Return the [X, Y] coordinate for the center point of the cell that contains the specified text.  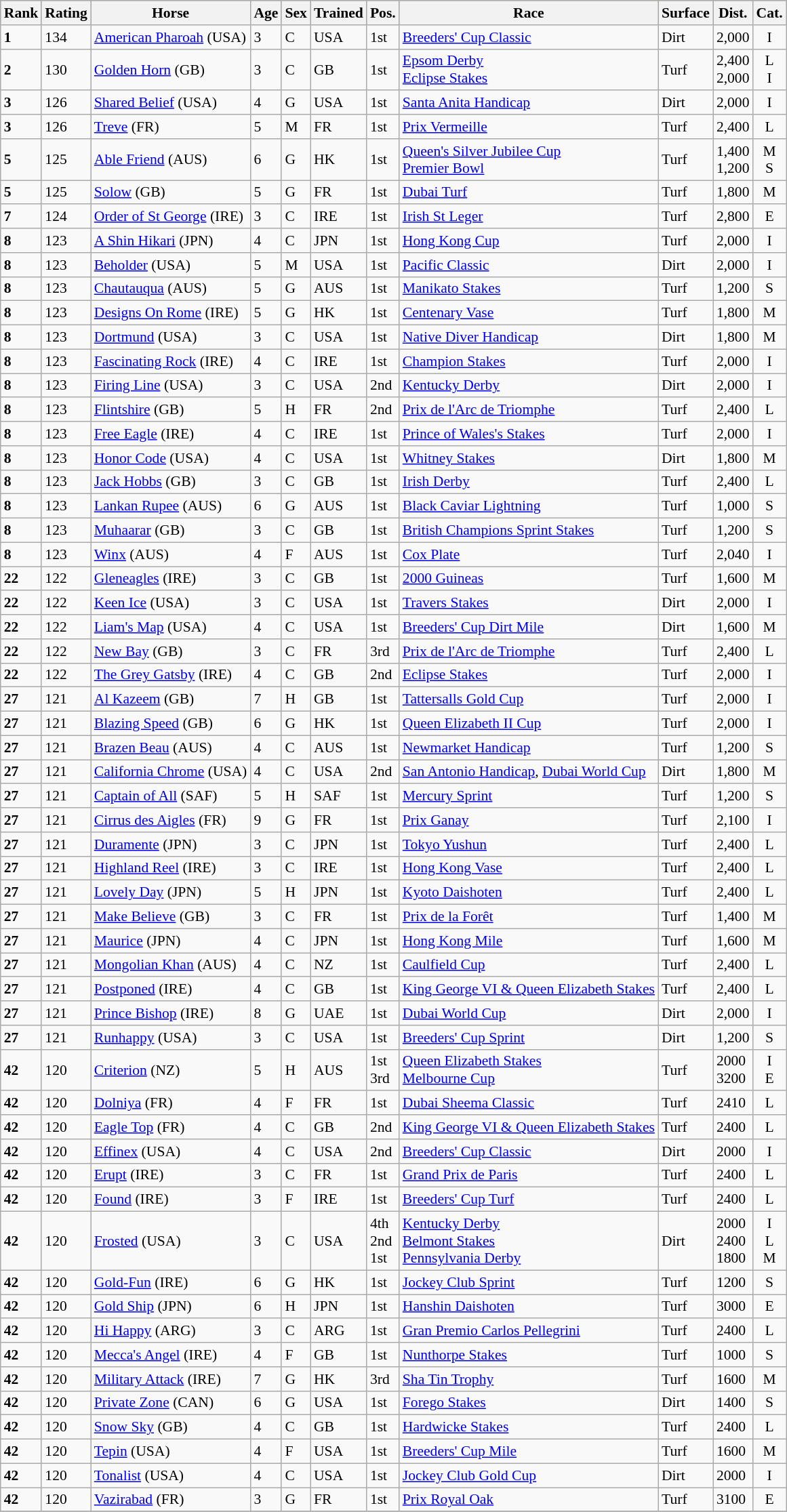
Cat. [770, 13]
Treve (FR) [171, 127]
Race [529, 13]
1 [22, 37]
Queen's Silver Jubilee CupPremier Bowl [529, 160]
Effinex (USA) [171, 1151]
124 [66, 217]
Pos. [383, 13]
Dubai Sheema Classic [529, 1103]
Breeders' Cup Turf [529, 1200]
Flintshire (GB) [171, 410]
The Grey Gatsby (IRE) [171, 675]
Black Caviar Lightning [529, 506]
Jack Hobbs (GB) [171, 482]
Prix de la Forêt [529, 917]
20003200 [733, 1069]
Honor Code (USA) [171, 458]
Epsom DerbyEclipse Stakes [529, 69]
New Bay (GB) [171, 651]
Dubai World Cup [529, 1013]
MS [770, 160]
California Chrome (USA) [171, 772]
Gran Premio Carlos Pellegrini [529, 1331]
Hanshin Daishoten [529, 1307]
Hong Kong Mile [529, 941]
Jockey Club Gold Cup [529, 1475]
British Champions Sprint Stakes [529, 531]
Travers Stakes [529, 603]
Dolniya (FR) [171, 1103]
Snow Sky (GB) [171, 1427]
Queen Elizabeth StakesMelbourne Cup [529, 1069]
Jockey Club Sprint [529, 1282]
Hi Happy (ARG) [171, 1331]
1000 [733, 1355]
Manikato Stakes [529, 289]
2,800 [733, 217]
Trained [339, 13]
A Shin Hikari (JPN) [171, 241]
Santa Anita Handicap [529, 103]
Keen Ice (USA) [171, 603]
Criterion (NZ) [171, 1069]
Sha Tin Trophy [529, 1379]
Tonalist (USA) [171, 1475]
ILM [770, 1242]
IE [770, 1069]
1,000 [733, 506]
Liam's Map (USA) [171, 627]
Gold Ship (JPN) [171, 1307]
Beholder (USA) [171, 265]
1400 [733, 1403]
Tepin (USA) [171, 1452]
Kyoto Daishoten [529, 893]
NZ [339, 965]
LI [770, 69]
Lovely Day (JPN) [171, 893]
Surface [686, 13]
Firing Line (USA) [171, 386]
Prince of Wales's Stakes [529, 434]
Kentucky Derby [529, 386]
Newmarket Handicap [529, 748]
2 [22, 69]
Muhaarar (GB) [171, 531]
3000 [733, 1307]
134 [66, 37]
Al Kazeem (GB) [171, 699]
Irish St Leger [529, 217]
Dortmund (USA) [171, 338]
Tattersalls Gold Cup [529, 699]
2,040 [733, 554]
Kentucky DerbyBelmont StakesPennsylvania Derby [529, 1242]
Private Zone (CAN) [171, 1403]
Prix Ganay [529, 820]
Caulfield Cup [529, 965]
Irish Derby [529, 482]
Mercury Sprint [529, 796]
4th2nd1st [383, 1242]
Order of St George (IRE) [171, 217]
Highland Reel (IRE) [171, 868]
Make Believe (GB) [171, 917]
Rating [66, 13]
Horse [171, 13]
ARG [339, 1331]
9 [266, 820]
Rank [22, 13]
Cirrus des Aigles (FR) [171, 820]
Hong Kong Vase [529, 868]
Captain of All (SAF) [171, 796]
1,400 [733, 917]
Breeders' Cup Sprint [529, 1038]
2000 Guineas [529, 579]
Champion Stakes [529, 361]
Military Attack (IRE) [171, 1379]
1st3rd [383, 1069]
1,4001,200 [733, 160]
Golden Horn (GB) [171, 69]
Native Diver Handicap [529, 338]
2410 [733, 1103]
Age [266, 13]
Forego Stakes [529, 1403]
Grand Prix de Paris [529, 1175]
SAF [339, 796]
2,100 [733, 820]
Gold-Fun (IRE) [171, 1282]
Found (IRE) [171, 1200]
Cox Plate [529, 554]
Hardwicke Stakes [529, 1427]
1200 [733, 1282]
Brazen Beau (AUS) [171, 748]
Prix Royal Oak [529, 1500]
Whitney Stakes [529, 458]
Lankan Rupee (AUS) [171, 506]
200024001800 [733, 1242]
Designs On Rome (IRE) [171, 313]
Mongolian Khan (AUS) [171, 965]
Solow (GB) [171, 192]
Gleneagles (IRE) [171, 579]
Free Eagle (IRE) [171, 434]
UAE [339, 1013]
Dist. [733, 13]
Able Friend (AUS) [171, 160]
Fascinating Rock (IRE) [171, 361]
Eagle Top (FR) [171, 1127]
Prince Bishop (IRE) [171, 1013]
Shared Belief (USA) [171, 103]
Runhappy (USA) [171, 1038]
Erupt (IRE) [171, 1175]
2,4002,000 [733, 69]
3100 [733, 1500]
Duramente (JPN) [171, 844]
Blazing Speed (GB) [171, 724]
Centenary Vase [529, 313]
Chautauqua (AUS) [171, 289]
Breeders' Cup Dirt Mile [529, 627]
Prix Vermeille [529, 127]
Sex [296, 13]
Hong Kong Cup [529, 241]
Queen Elizabeth II Cup [529, 724]
130 [66, 69]
Winx (AUS) [171, 554]
Eclipse Stakes [529, 675]
American Pharoah (USA) [171, 37]
Mecca's Angel (IRE) [171, 1355]
Maurice (JPN) [171, 941]
Vazirabad (FR) [171, 1500]
San Antonio Handicap, Dubai World Cup [529, 772]
Dubai Turf [529, 192]
Postponed (IRE) [171, 989]
Nunthorpe Stakes [529, 1355]
Frosted (USA) [171, 1242]
Pacific Classic [529, 265]
Breeders' Cup Mile [529, 1452]
Tokyo Yushun [529, 844]
